From the cell containing the given text, extract its center point as [X, Y] coordinate. 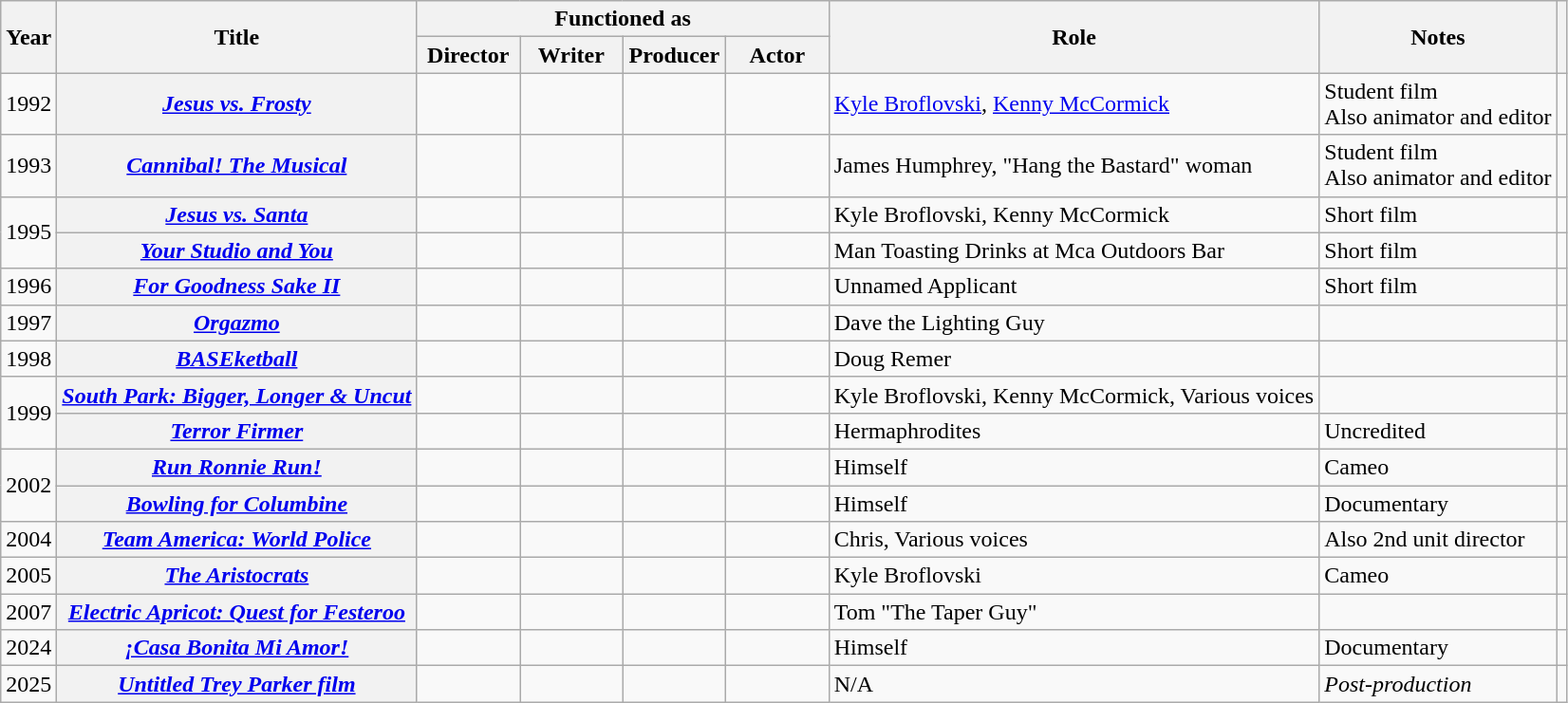
Doug Remer [1074, 359]
Uncredited [1438, 431]
Role [1074, 37]
Producer [674, 55]
2004 [28, 540]
Tom "The Taper Guy" [1074, 612]
Title [237, 37]
Writer [571, 55]
1995 [28, 232]
For Goodness Sake II [237, 287]
The Aristocrats [237, 576]
¡Casa Bonita Mi Amor! [237, 648]
Director [469, 55]
1992 [28, 104]
Notes [1438, 37]
Functioned as [623, 19]
2007 [28, 612]
2002 [28, 485]
Unnamed Applicant [1074, 287]
Jesus vs. Frosty [237, 104]
2005 [28, 576]
N/A [1074, 684]
Year [28, 37]
1998 [28, 359]
Post-production [1438, 684]
South Park: Bigger, Longer & Uncut [237, 395]
Untitled Trey Parker film [237, 684]
Also 2nd unit director [1438, 540]
Jesus vs. Santa [237, 214]
Chris, Various voices [1074, 540]
Actor [778, 55]
2025 [28, 684]
Terror Firmer [237, 431]
Man Toasting Drinks at Mca Outdoors Bar [1074, 250]
James Humphrey, "Hang the Bastard" woman [1074, 165]
BASEketball [237, 359]
Cannibal! The Musical [237, 165]
Kyle Broflovski [1074, 576]
1999 [28, 413]
Kyle Broflovski, Kenny McCormick, Various voices [1074, 395]
Bowling for Columbine [237, 504]
1996 [28, 287]
Your Studio and You [237, 250]
Run Ronnie Run! [237, 467]
Hermaphrodites [1074, 431]
1993 [28, 165]
1997 [28, 323]
Orgazmo [237, 323]
Dave the Lighting Guy [1074, 323]
Team America: World Police [237, 540]
Electric Apricot: Quest for Festeroo [237, 612]
2024 [28, 648]
